Find where the given text appears and provide that cell's center as [X, Y] coordinate. 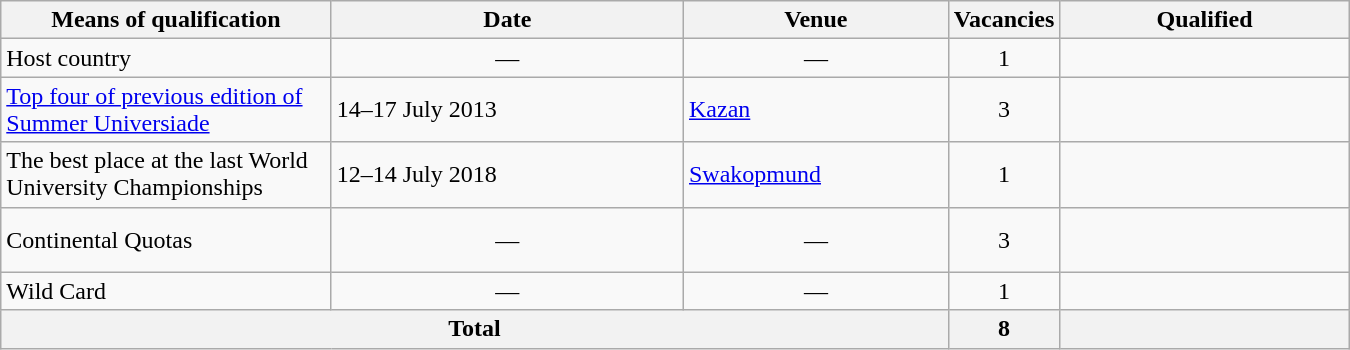
Venue [816, 20]
12–14 July 2018 [507, 174]
Wild Card [166, 291]
14–17 July 2013 [507, 110]
Host country [166, 58]
Total [475, 329]
The best place at the last World University Championships [166, 174]
Vacancies [1004, 20]
Qualified [1204, 20]
Continental Quotas [166, 240]
Top four of previous edition of Summer Universiade [166, 110]
Means of qualification [166, 20]
Date [507, 20]
8 [1004, 329]
Swakopmund [816, 174]
Kazan [816, 110]
